Return (X, Y) of the center of cell containing provided text 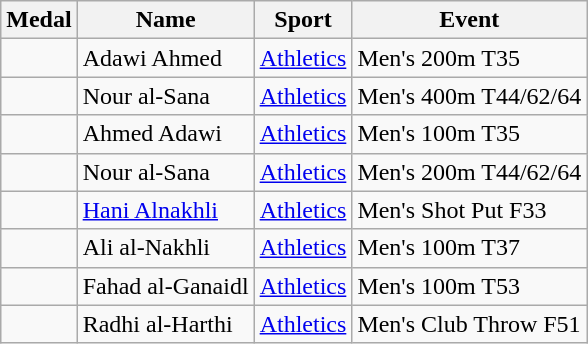
Name (166, 20)
Hani Alnakhli (166, 210)
Men's 100m T35 (470, 134)
Men's 400m T44/62/64 (470, 96)
Ahmed Adawi (166, 134)
Radhi al-Harthi (166, 324)
Men's 200m T44/62/64 (470, 172)
Men's 100m T37 (470, 248)
Sport (303, 20)
Fahad al-Ganaidl (166, 286)
Medal (39, 20)
Men's Shot Put F33 (470, 210)
Event (470, 20)
Men's 200m T35 (470, 58)
Ali al-Nakhli (166, 248)
Adawi Ahmed (166, 58)
Men's 100m T53 (470, 286)
Men's Club Throw F51 (470, 324)
